Find where the given text appears and provide that cell's center as [X, Y] coordinate. 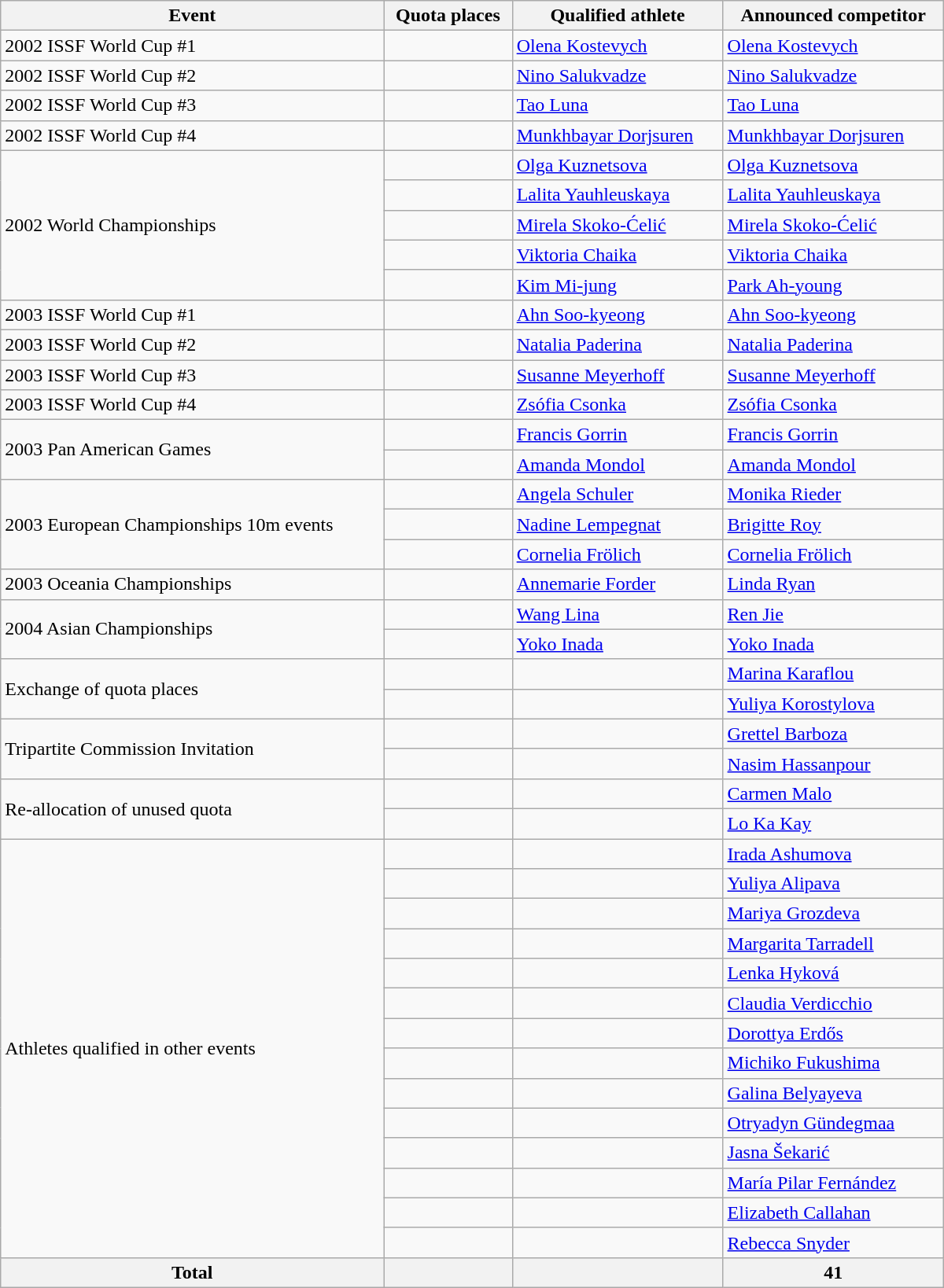
Tripartite Commission Invitation [192, 749]
2002 ISSF World Cup #1 [192, 46]
Grettel Barboza [833, 734]
41 [833, 1272]
Galina Belyayeva [833, 1093]
2002 ISSF World Cup #4 [192, 135]
Dorottya Erdős [833, 1033]
Event [192, 16]
Ren Jie [833, 614]
Total [192, 1272]
Irada Ashumova [833, 853]
Michiko Fukushima [833, 1063]
Mariya Grozdeva [833, 914]
Nasim Hassanpour [833, 764]
2002 ISSF World Cup #2 [192, 75]
Brigitte Roy [833, 524]
Wang Lina [618, 614]
Carmen Malo [833, 793]
2004 Asian Championships [192, 629]
Athletes qualified in other events [192, 1047]
Margarita Tarradell [833, 944]
Kim Mi-jung [618, 285]
Qualified athlete [618, 16]
2003 Pan American Games [192, 450]
2002 World Championships [192, 225]
Rebecca Snyder [833, 1242]
2003 ISSF World Cup #1 [192, 315]
Monika Rieder [833, 495]
Otryadyn Gündegmaa [833, 1123]
Nadine Lempegnat [618, 524]
2003 ISSF World Cup #3 [192, 375]
Claudia Verdicchio [833, 1003]
Yuliya Alipava [833, 884]
Lo Ka Kay [833, 823]
2003 European Championships 10m events [192, 524]
Linda Ryan [833, 584]
Lenka Hyková [833, 973]
Quota places [448, 16]
Jasna Šekarić [833, 1153]
Yuliya Korostylova [833, 704]
2003 ISSF World Cup #4 [192, 405]
2003 Oceania Championships [192, 584]
Announced competitor [833, 16]
Annemarie Forder [618, 584]
Exchange of quota places [192, 689]
2002 ISSF World Cup #3 [192, 105]
Elizabeth Callahan [833, 1213]
Park Ah-young [833, 285]
Marina Karaflou [833, 674]
2003 ISSF World Cup #2 [192, 344]
María Pilar Fernández [833, 1183]
Re-allocation of unused quota [192, 808]
Angela Schuler [618, 495]
